Extract the (X, Y) coordinate from the center of the cell holding the provided text.  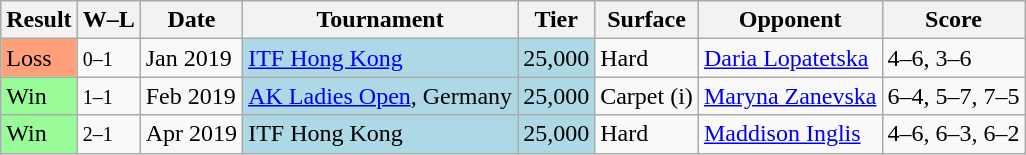
Surface (647, 20)
Score (954, 20)
Jan 2019 (191, 58)
Daria Lopatetska (790, 58)
W–L (108, 20)
AK Ladies Open, Germany (380, 96)
2–1 (108, 134)
Apr 2019 (191, 134)
Maryna Zanevska (790, 96)
Opponent (790, 20)
Tournament (380, 20)
6–4, 5–7, 7–5 (954, 96)
4–6, 6–3, 6–2 (954, 134)
Tier (556, 20)
Result (39, 20)
4–6, 3–6 (954, 58)
Loss (39, 58)
1–1 (108, 96)
Feb 2019 (191, 96)
Maddison Inglis (790, 134)
Date (191, 20)
Carpet (i) (647, 96)
0–1 (108, 58)
